Return [X, Y] of the center of cell containing provided text 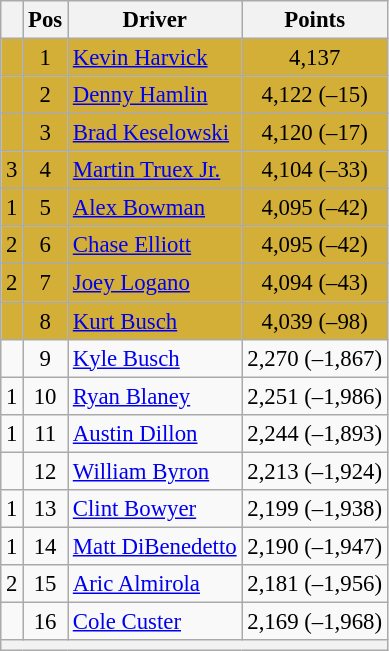
2,169 (–1,968) [314, 621]
Clint Bowyer [155, 509]
Cole Custer [155, 621]
Points [314, 20]
5 [46, 208]
12 [46, 471]
Martin Truex Jr. [155, 170]
Kurt Busch [155, 321]
4,137 [314, 58]
7 [46, 283]
2,251 (–1,986) [314, 396]
2,213 (–1,924) [314, 471]
Kevin Harvick [155, 58]
15 [46, 584]
Austin Dillon [155, 433]
4,122 (–15) [314, 95]
William Byron [155, 471]
Chase Elliott [155, 245]
2,270 (–1,867) [314, 358]
6 [46, 245]
Alex Bowman [155, 208]
Pos [46, 20]
9 [46, 358]
2,244 (–1,893) [314, 433]
2,181 (–1,956) [314, 584]
13 [46, 509]
4,094 (–43) [314, 283]
Joey Logano [155, 283]
Aric Almirola [155, 584]
4,120 (–17) [314, 133]
Denny Hamlin [155, 95]
14 [46, 546]
4,039 (–98) [314, 321]
2,190 (–1,947) [314, 546]
Driver [155, 20]
16 [46, 621]
Matt DiBenedetto [155, 546]
4 [46, 170]
10 [46, 396]
Ryan Blaney [155, 396]
11 [46, 433]
2,199 (–1,938) [314, 509]
Brad Keselowski [155, 133]
4,104 (–33) [314, 170]
8 [46, 321]
Kyle Busch [155, 358]
